Return [x, y] of the center of cell containing provided text 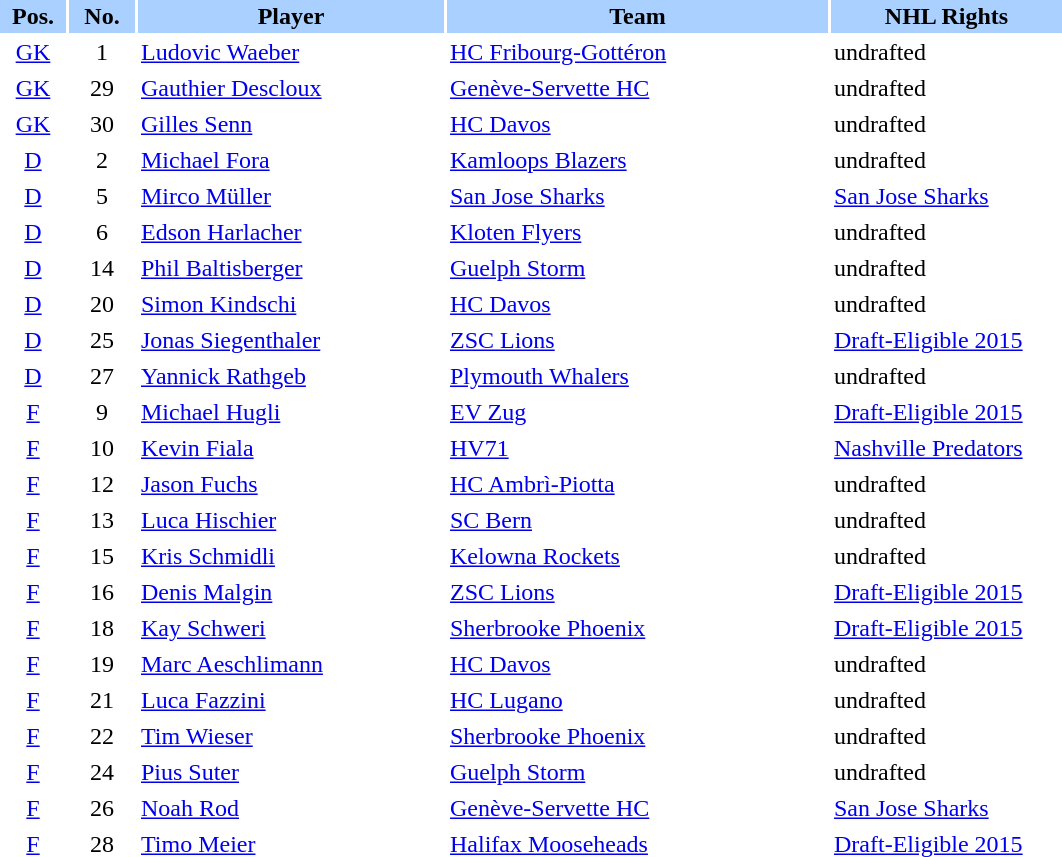
Denis Malgin [291, 592]
Player [291, 16]
20 [102, 304]
27 [102, 376]
Gilles Senn [291, 124]
21 [102, 700]
HV71 [638, 448]
Simon Kindschi [291, 304]
Luca Fazzini [291, 700]
Ludovic Waeber [291, 52]
10 [102, 448]
19 [102, 664]
14 [102, 268]
22 [102, 736]
9 [102, 412]
Kay Schweri [291, 628]
5 [102, 196]
Plymouth Whalers [638, 376]
Yannick Rathgeb [291, 376]
24 [102, 772]
Kamloops Blazers [638, 160]
Kevin Fiala [291, 448]
Gauthier Descloux [291, 88]
15 [102, 556]
Team [638, 16]
6 [102, 232]
NHL Rights [946, 16]
SC Bern [638, 520]
1 [102, 52]
29 [102, 88]
Nashville Predators [946, 448]
No. [102, 16]
18 [102, 628]
Marc Aeschlimann [291, 664]
12 [102, 484]
Kris Schmidli [291, 556]
HC Fribourg-Gottéron [638, 52]
Mirco Müller [291, 196]
Tim Wieser [291, 736]
16 [102, 592]
30 [102, 124]
13 [102, 520]
2 [102, 160]
Kelowna Rockets [638, 556]
Jason Fuchs [291, 484]
Kloten Flyers [638, 232]
Michael Fora [291, 160]
Noah Rod [291, 808]
26 [102, 808]
Michael Hugli [291, 412]
Pos. [33, 16]
Edson Harlacher [291, 232]
Phil Baltisberger [291, 268]
EV Zug [638, 412]
Luca Hischier [291, 520]
HC Lugano [638, 700]
HC Ambrì-Piotta [638, 484]
25 [102, 340]
Jonas Siegenthaler [291, 340]
Pius Suter [291, 772]
